Identify which cell holds the provided text, then report its [X, Y] central coordinate. 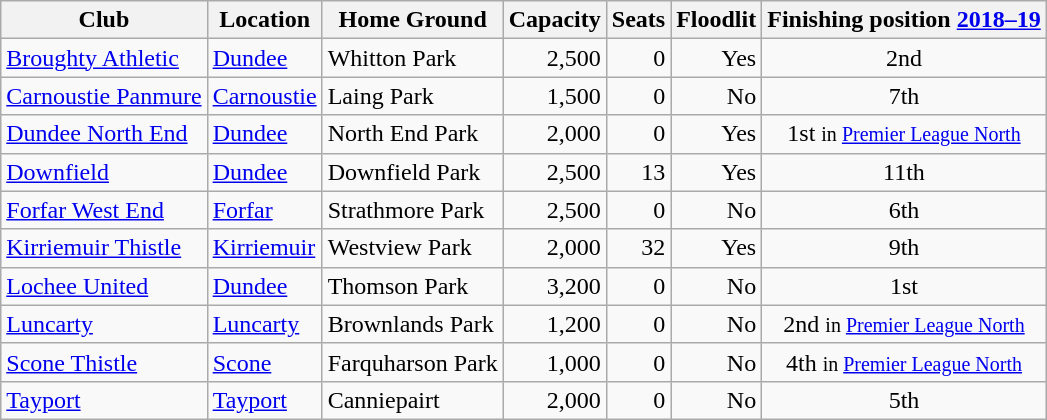
2nd [904, 58]
1,200 [554, 324]
North End Park [412, 134]
Carnoustie [264, 96]
Capacity [554, 20]
Brownlands Park [412, 324]
Scone Thistle [104, 362]
1st [904, 286]
Forfar West End [104, 210]
Lochee United [104, 286]
11th [904, 172]
Location [264, 20]
Kirriemuir [264, 248]
Finishing position 2018–19 [904, 20]
Broughty Athletic [104, 58]
4th in Premier League North [904, 362]
Forfar [264, 210]
Strathmore Park [412, 210]
3,200 [554, 286]
Laing Park [412, 96]
Scone [264, 362]
1,000 [554, 362]
Canniepairt [412, 400]
1st in Premier League North [904, 134]
Home Ground [412, 20]
Floodlit [716, 20]
Seats [638, 20]
1,500 [554, 96]
Carnoustie Panmure [104, 96]
Kirriemuir Thistle [104, 248]
6th [904, 210]
Downfield [104, 172]
Thomson Park [412, 286]
Whitton Park [412, 58]
Club [104, 20]
Dundee North End [104, 134]
9th [904, 248]
Downfield Park [412, 172]
32 [638, 248]
2nd in Premier League North [904, 324]
Westview Park [412, 248]
13 [638, 172]
7th [904, 96]
5th [904, 400]
Farquharson Park [412, 362]
